Output the (X, Y) coordinate of the center of the cell containing the given text.  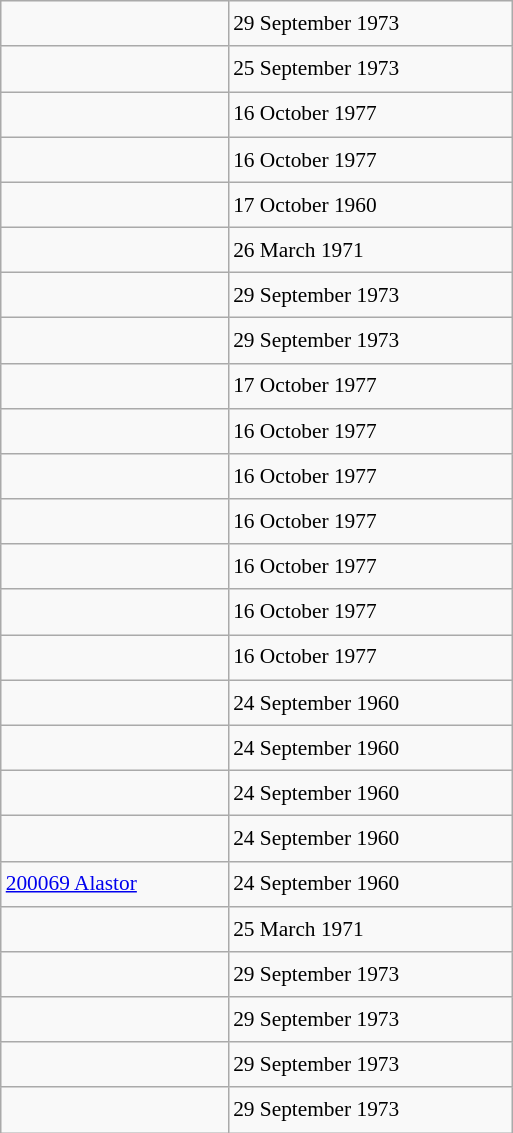
17 October 1960 (370, 204)
17 October 1977 (370, 386)
200069 Alastor (114, 884)
25 March 1971 (370, 928)
25 September 1973 (370, 68)
26 March 1971 (370, 250)
